Output the [x, y] coordinate of the center of the cell containing the given text.  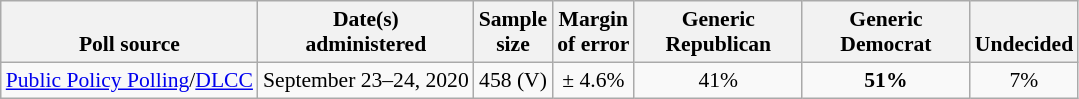
Undecided [1024, 32]
GenericDemocrat [886, 32]
7% [1024, 80]
51% [886, 80]
September 23–24, 2020 [366, 80]
± 4.6% [593, 80]
41% [718, 80]
Date(s)administered [366, 32]
Poll source [130, 32]
Samplesize [513, 32]
Marginof error [593, 32]
458 (V) [513, 80]
GenericRepublican [718, 32]
Public Policy Polling/DLCC [130, 80]
